Provide the (X, Y) coordinate of the cell's center where the given text is located.  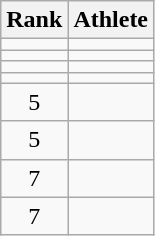
Athlete (111, 20)
Rank (34, 20)
